From the cell containing the given text, extract its center point as [X, Y] coordinate. 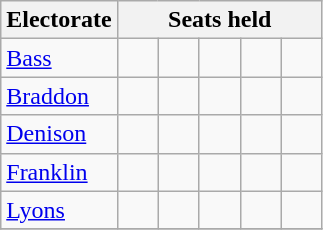
Lyons [59, 210]
Franklin [59, 172]
Seats held [220, 20]
Denison [59, 134]
Electorate [59, 20]
Bass [59, 58]
Braddon [59, 96]
